Pinpoint the cell where the given text exists, returning its [x, y] midpoint coordinate. 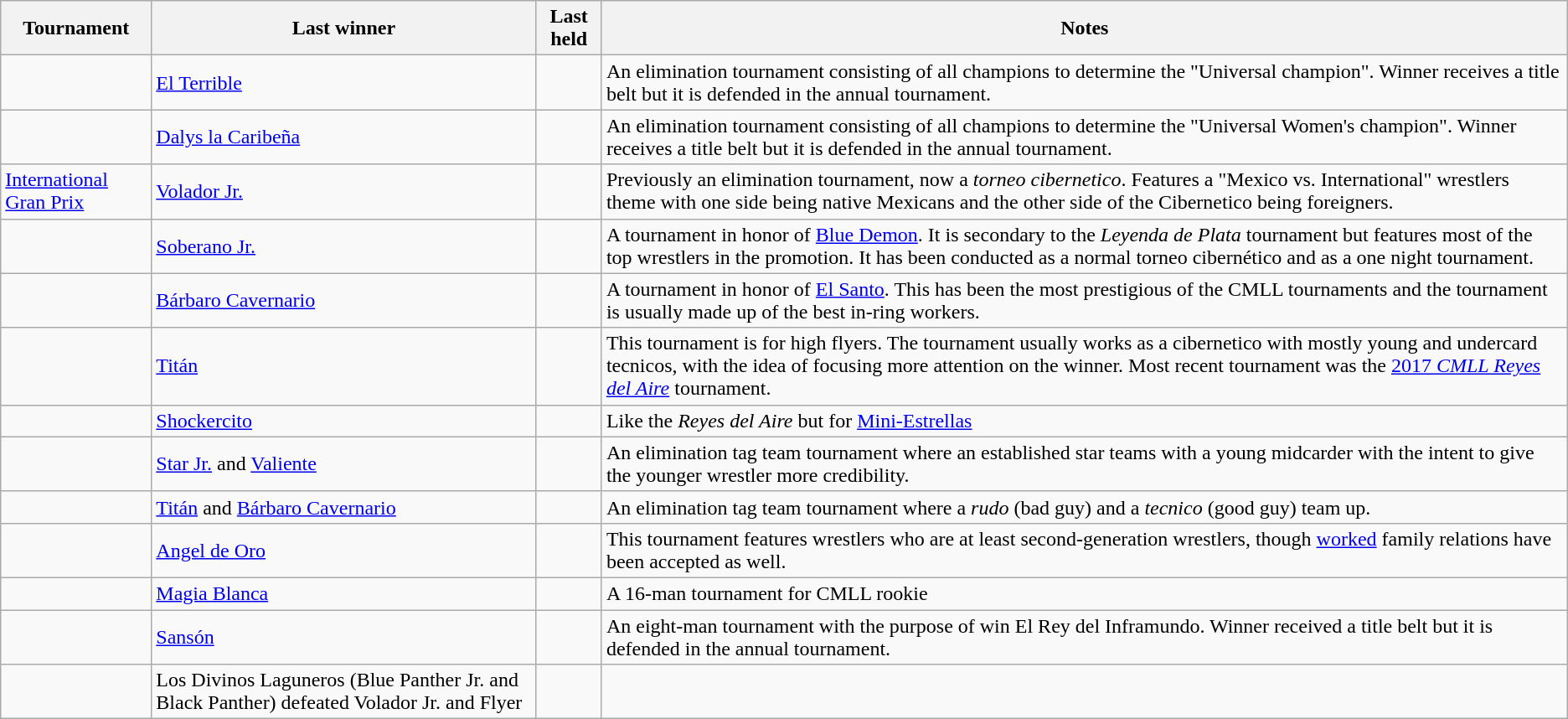
Soberano Jr. [343, 246]
Shockercito [343, 421]
Tournament [76, 28]
Last held [569, 28]
Last winner [343, 28]
International Gran Prix [76, 191]
Notes [1084, 28]
Volador Jr. [343, 191]
Titán and Bárbaro Cavernario [343, 507]
A 16-man tournament for CMLL rookie [1084, 593]
Sansón [343, 637]
Titán [343, 366]
Los Divinos Laguneros (Blue Panther Jr. and Black Panther) defeated Volador Jr. and Flyer [343, 692]
Bárbaro Cavernario [343, 300]
El Terrible [343, 82]
Dalys la Caribeña [343, 137]
An eight-man tournament with the purpose of win El Rey del Inframundo. Winner received a title belt but it is defended in the annual tournament. [1084, 637]
An elimination tag team tournament where a rudo (bad guy) and a tecnico (good guy) team up. [1084, 507]
Angel de Oro [343, 550]
Like the Reyes del Aire but for Mini-Estrellas [1084, 421]
This tournament features wrestlers who are at least second-generation wrestlers, though worked family relations have been accepted as well. [1084, 550]
Star Jr. and Valiente [343, 464]
Magia Blanca [343, 593]
